Extract the (x, y) coordinate from the center of the cell holding the provided text.  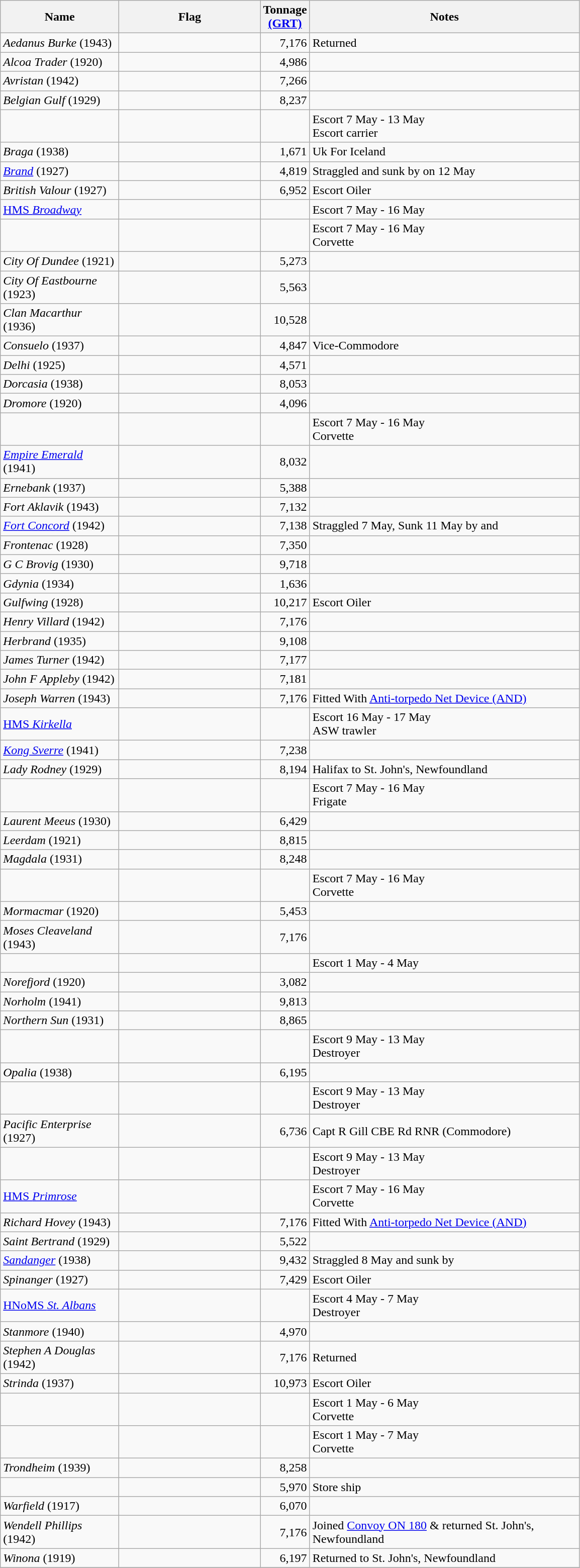
4,986 (285, 62)
7,429 (285, 1279)
6,197 (285, 1558)
Dromore (1920) (60, 403)
6,195 (285, 1072)
Stanmore (1940) (60, 1331)
Aedanus Burke (1943) (60, 43)
Name (60, 17)
6,429 (285, 821)
Opalia (1938) (60, 1072)
Consuelo (1937) (60, 346)
Alcoa Trader (1920) (60, 62)
Empire Emerald (1941) (60, 462)
Wendell Phillips (1942) (60, 1532)
Notes (444, 17)
Ernebank (1937) (60, 488)
4,970 (285, 1331)
Belgian Gulf (1929) (60, 100)
6,736 (285, 1131)
City Of Eastbourne (1923) (60, 287)
4,096 (285, 403)
Frontenac (1928) (60, 545)
Saint Bertrand (1929) (60, 1241)
7,350 (285, 545)
Straggled and sunk by on 12 May (444, 171)
8,815 (285, 840)
8,032 (285, 462)
Laurent Meeus (1930) (60, 821)
Strinda (1937) (60, 1383)
Joseph Warren (1943) (60, 698)
7,266 (285, 81)
Flag (190, 17)
Uk For Iceland (444, 152)
Herbrand (1935) (60, 641)
9,432 (285, 1260)
Gdynia (1934) (60, 583)
Richard Hovey (1943) (60, 1222)
Pacific Enterprise (1927) (60, 1131)
1,636 (285, 583)
6,952 (285, 190)
HNoMS St. Albans (60, 1305)
Avristan (1942) (60, 81)
Stephen A Douglas (1942) (60, 1357)
5,970 (285, 1487)
1,671 (285, 152)
HMS Broadway (60, 209)
Escort 7 May - 13 MayEscort carrier (444, 126)
4,571 (285, 365)
Norefjord (1920) (60, 982)
Tonnage (GRT) (285, 17)
9,813 (285, 1001)
Braga (1938) (60, 152)
Trondheim (1939) (60, 1468)
8,248 (285, 859)
10,528 (285, 320)
Escort 7 May - 16 May (444, 209)
4,819 (285, 171)
5,522 (285, 1241)
British Valour (1927) (60, 190)
Escort 7 May - 16 MayFrigate (444, 795)
Capt R Gill CBE Rd RNR (Commodore) (444, 1131)
Escort 1 May - 7 MayCorvette (444, 1442)
G C Brovig (1930) (60, 564)
5,563 (285, 287)
Escort 1 May - 6 MayCorvette (444, 1409)
Fort Concord (1942) (60, 526)
10,973 (285, 1383)
Straggled 7 May, Sunk 11 May by and (444, 526)
Northern Sun (1931) (60, 1021)
Gulfwing (1928) (60, 602)
James Turner (1942) (60, 660)
8,237 (285, 100)
Halifax to St. John's, Newfoundland (444, 769)
Henry Villard (1942) (60, 621)
Dorcasia (1938) (60, 384)
7,138 (285, 526)
Returned to St. John's, Newfoundland (444, 1558)
Brand (1927) (60, 171)
Leerdam (1921) (60, 840)
5,453 (285, 911)
Fort Aklavik (1943) (60, 507)
7,181 (285, 679)
Magdala (1931) (60, 859)
9,718 (285, 564)
Lady Rodney (1929) (60, 769)
Vice-Commodore (444, 346)
4,847 (285, 346)
8,865 (285, 1021)
Sandanger (1938) (60, 1260)
7,132 (285, 507)
10,217 (285, 602)
5,388 (285, 488)
Straggled 8 May and sunk by (444, 1260)
8,053 (285, 384)
Delhi (1925) (60, 365)
8,194 (285, 769)
HMS Kirkella (60, 724)
Store ship (444, 1487)
9,108 (285, 641)
Kong Sverre (1941) (60, 750)
8,258 (285, 1468)
7,177 (285, 660)
Clan Macarthur (1936) (60, 320)
Mormacmar (1920) (60, 911)
5,273 (285, 261)
John F Appleby (1942) (60, 679)
3,082 (285, 982)
Spinanger (1927) (60, 1279)
Moses Cleaveland (1943) (60, 937)
Escort 4 May - 7 MayDestroyer (444, 1305)
6,070 (285, 1506)
Winona (1919) (60, 1558)
Escort 1 May - 4 May (444, 963)
Warfield (1917) (60, 1506)
Joined Convoy ON 180 & returned St. John's, Newfoundland (444, 1532)
Norholm (1941) (60, 1001)
City Of Dundee (1921) (60, 261)
HMS Primrose (60, 1196)
Escort 16 May - 17 MayASW trawler (444, 724)
7,238 (285, 750)
